Search for the cell housing the specified text and yield its (x, y) center coordinate. 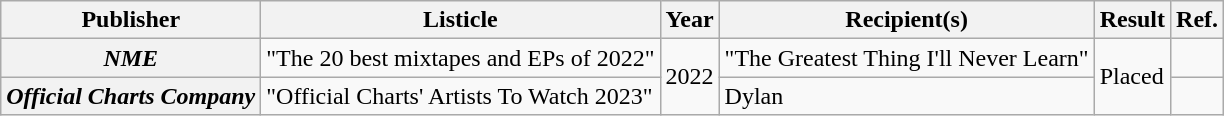
Recipient(s) (906, 20)
Dylan (906, 96)
Publisher (131, 20)
Result (1132, 20)
2022 (690, 77)
Year (690, 20)
Placed (1132, 77)
Listicle (460, 20)
NME (131, 58)
"The 20 best mixtapes and EPs of 2022" (460, 58)
Official Charts Company (131, 96)
"Official Charts' Artists To Watch 2023" (460, 96)
"The Greatest Thing I'll Never Learn" (906, 58)
Ref. (1198, 20)
